Find where the given text appears and provide that cell's center as (x, y) coordinate. 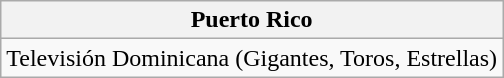
Puerto Rico (252, 20)
Televisión Dominicana (Gigantes, Toros, Estrellas) (252, 58)
